Locate the cell with the specified text and output its [X, Y] center coordinate. 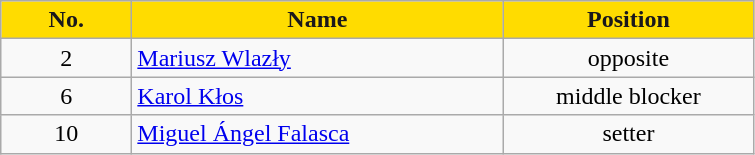
Karol Kłos [318, 96]
middle blocker [628, 96]
opposite [628, 58]
6 [66, 96]
Position [628, 20]
Name [318, 20]
Miguel Ángel Falasca [318, 134]
Mariusz Wlazły [318, 58]
setter [628, 134]
2 [66, 58]
No. [66, 20]
10 [66, 134]
